Extract the (X, Y) coordinate from the center of the cell holding the provided text.  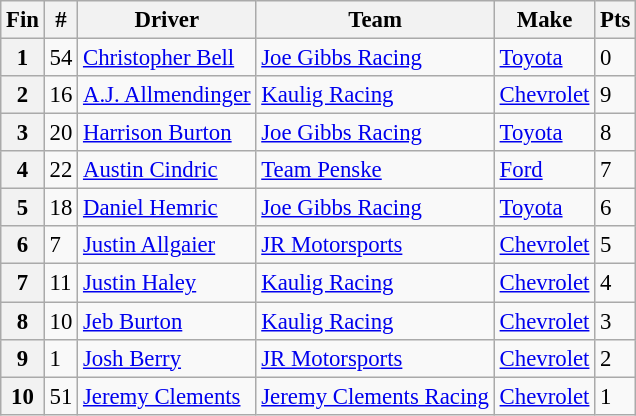
Justin Allgaier (167, 245)
Ford (544, 170)
Driver (167, 20)
22 (60, 170)
Justin Haley (167, 283)
Fin (23, 20)
A.J. Allmendinger (167, 95)
18 (60, 208)
Austin Cindric (167, 170)
# (60, 20)
51 (60, 396)
0 (616, 58)
Christopher Bell (167, 58)
16 (60, 95)
11 (60, 283)
Daniel Hemric (167, 208)
Jeb Burton (167, 321)
20 (60, 133)
Jeremy Clements Racing (375, 396)
54 (60, 58)
Team (375, 20)
Harrison Burton (167, 133)
Team Penske (375, 170)
Make (544, 20)
Jeremy Clements (167, 396)
Pts (616, 20)
Josh Berry (167, 358)
